Scan for the cell matching the given text and deliver its [x, y] coordinate at center. 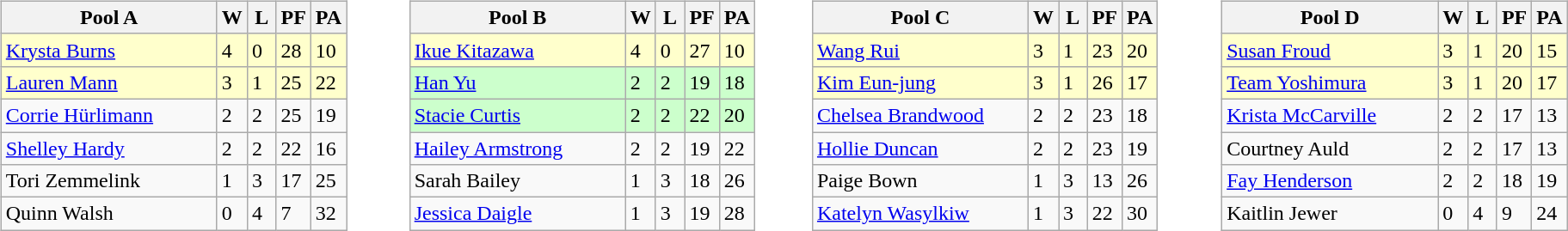
Tori Zemmelink [108, 181]
Team Yoshimura [1330, 82]
Katelyn Wasylkiw [920, 214]
Fay Henderson [1330, 181]
Shelley Hardy [108, 149]
Han Yu [518, 82]
Pool A [108, 17]
Kaitlin Jewer [1330, 214]
Krysta Burns [108, 50]
27 [702, 50]
Courtney Auld [1330, 149]
Wang Rui [920, 50]
Paige Bown [920, 181]
Pool B [518, 17]
Stacie Curtis [518, 115]
9 [1514, 214]
Hollie Duncan [920, 149]
Corrie Hürlimann [108, 115]
32 [329, 214]
15 [1550, 50]
Sarah Bailey [518, 181]
Jessica Daigle [518, 214]
24 [1550, 214]
Susan Froud [1330, 50]
Chelsea Brandwood [920, 115]
Pool D [1330, 17]
Hailey Armstrong [518, 149]
30 [1139, 214]
Krista McCarville [1330, 115]
Pool C [920, 17]
7 [293, 214]
Quinn Walsh [108, 214]
16 [329, 149]
Ikue Kitazawa [518, 50]
Kim Eun-jung [920, 82]
Lauren Mann [108, 82]
